Output the (x, y) coordinate of the center of the cell containing the given text.  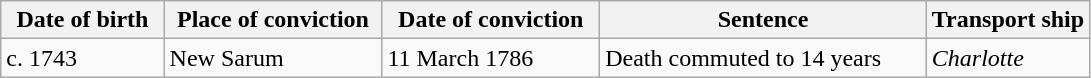
Charlotte (1008, 58)
11 March 1786 (491, 58)
Transport ship (1008, 20)
Death commuted to 14 years (764, 58)
Date of conviction (491, 20)
Date of birth (82, 20)
c. 1743 (82, 58)
Place of conviction (273, 20)
New Sarum (273, 58)
Sentence (764, 20)
